Return (X, Y) of the center of cell containing provided text 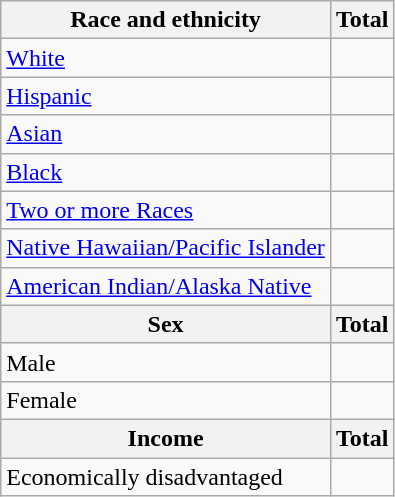
Female (166, 400)
Male (166, 362)
Income (166, 438)
Hispanic (166, 96)
Economically disadvantaged (166, 477)
Race and ethnicity (166, 20)
Asian (166, 134)
Native Hawaiian/Pacific Islander (166, 248)
Two or more Races (166, 210)
American Indian/Alaska Native (166, 286)
Sex (166, 324)
Black (166, 172)
White (166, 58)
